Return (x, y) of the center of cell containing provided text 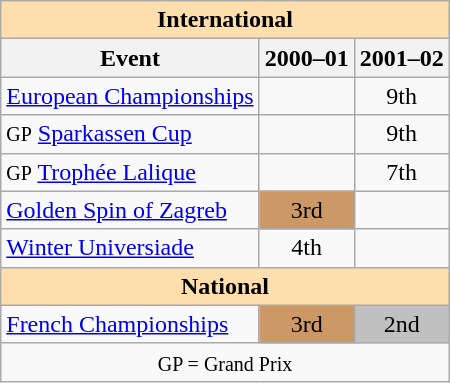
GP Sparkassen Cup (130, 134)
Event (130, 58)
2000–01 (306, 58)
GP Trophée Lalique (130, 172)
GP = Grand Prix (225, 362)
Golden Spin of Zagreb (130, 210)
National (225, 286)
Winter Universiade (130, 248)
2nd (402, 324)
7th (402, 172)
2001–02 (402, 58)
International (225, 20)
French Championships (130, 324)
4th (306, 248)
European Championships (130, 96)
